Output the (x, y) coordinate of the center of the cell containing the given text.  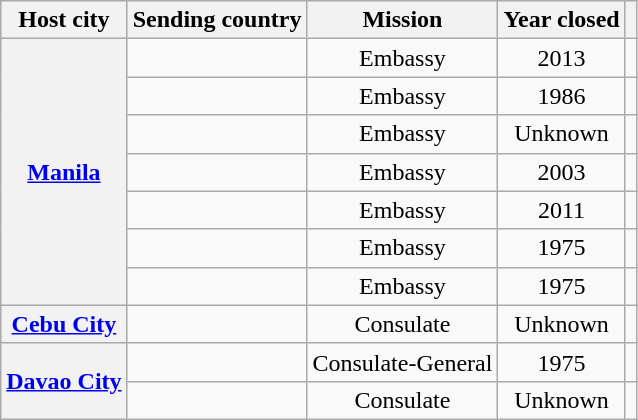
Sending country (217, 20)
Consulate-General (402, 362)
Manila (64, 172)
2003 (562, 172)
Year closed (562, 20)
2013 (562, 58)
Cebu City (64, 324)
Host city (64, 20)
Mission (402, 20)
Davao City (64, 381)
2011 (562, 210)
1986 (562, 96)
